Capture the cell that displays the provided text and extract its (X, Y) central coordinate. 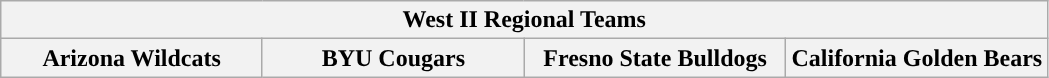
West II Regional Teams (524, 20)
Fresno State Bulldogs (655, 58)
California Golden Bears (917, 58)
Arizona Wildcats (132, 58)
BYU Cougars (393, 58)
